For the text-containing cell, return its midpoint in [X, Y] coordinate format. 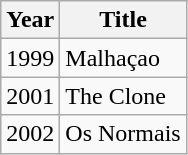
2001 [30, 96]
Os Normais [123, 134]
Title [123, 20]
The Clone [123, 96]
2002 [30, 134]
1999 [30, 58]
Year [30, 20]
Malhaçao [123, 58]
